Locate the cell with the specified text and output its [x, y] center coordinate. 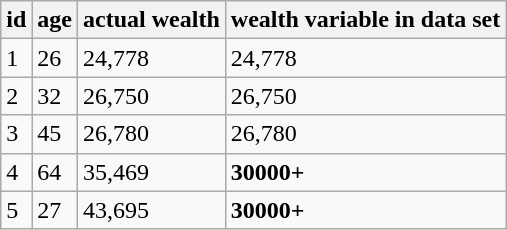
3 [16, 134]
5 [16, 210]
45 [55, 134]
27 [55, 210]
age [55, 20]
wealth variable in data set [365, 20]
4 [16, 172]
43,695 [152, 210]
32 [55, 96]
actual wealth [152, 20]
35,469 [152, 172]
id [16, 20]
64 [55, 172]
1 [16, 58]
2 [16, 96]
26 [55, 58]
